Provide the [X, Y] coordinate of the cell's center where the given text is located.  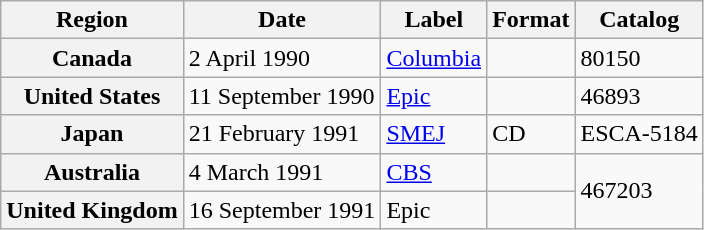
United Kingdom [92, 210]
Catalog [639, 20]
Canada [92, 58]
80150 [639, 58]
Columbia [434, 58]
Japan [92, 134]
21 February 1991 [282, 134]
Label [434, 20]
11 September 1990 [282, 96]
467203 [639, 191]
Date [282, 20]
ESCA-5184 [639, 134]
4 March 1991 [282, 172]
46893 [639, 96]
16 September 1991 [282, 210]
Region [92, 20]
Australia [92, 172]
CBS [434, 172]
SMEJ [434, 134]
Format [531, 20]
United States [92, 96]
CD [531, 134]
2 April 1990 [282, 58]
